Determine the [X, Y] coordinate at the center of the cell enclosing the given text.  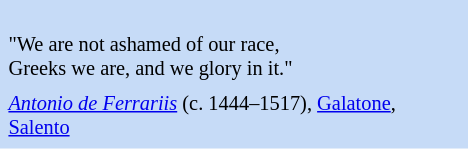
Antonio de Ferrariis (c. 1444–1517), Galatone, Salento [234, 116]
"We are not ashamed of our race,Greeks we are, and we glory in it." [234, 46]
